Pinpoint the cell where the given text exists, returning its (X, Y) midpoint coordinate. 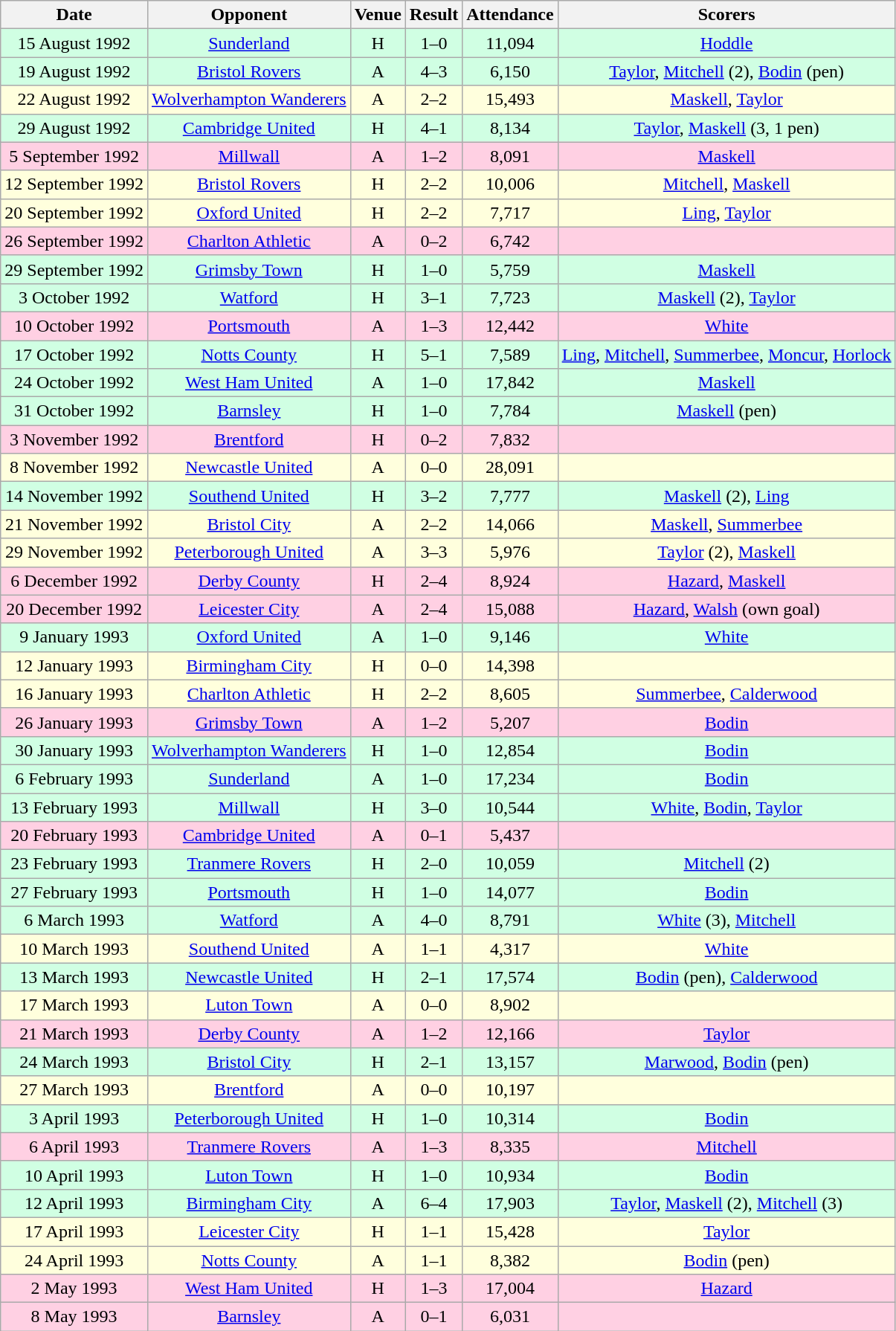
16 January 1993 (74, 694)
Hazard, Maskell (726, 581)
3 November 1992 (74, 439)
5 September 1992 (74, 156)
12 September 1992 (74, 184)
7,777 (510, 496)
31 October 1992 (74, 411)
6,742 (510, 241)
7,589 (510, 355)
3–2 (434, 496)
17,574 (510, 977)
12 April 1993 (74, 1203)
8,791 (510, 921)
White (3), Mitchell (726, 921)
11,094 (510, 43)
17 March 1993 (74, 1005)
17,842 (510, 383)
29 August 1992 (74, 128)
29 September 1992 (74, 269)
6 March 1993 (74, 921)
White, Bodin, Taylor (726, 807)
4–0 (434, 921)
6 April 1993 (74, 1147)
13,157 (510, 1062)
6,031 (510, 1317)
10,006 (510, 184)
3 April 1993 (74, 1118)
7,717 (510, 213)
8,134 (510, 128)
12,166 (510, 1034)
13 March 1993 (74, 977)
Mitchell, Maskell (726, 184)
9 January 1993 (74, 637)
17,903 (510, 1203)
9,146 (510, 637)
10,059 (510, 864)
13 February 1993 (74, 807)
Taylor (2), Maskell (726, 552)
27 March 1993 (74, 1090)
24 October 1992 (74, 383)
Taylor, Maskell (3, 1 pen) (726, 128)
3–3 (434, 552)
7,832 (510, 439)
20 February 1993 (74, 836)
4–3 (434, 71)
24 April 1993 (74, 1260)
8,902 (510, 1005)
10 October 1992 (74, 326)
5–1 (434, 355)
Maskell, Taylor (726, 100)
Mitchell (726, 1147)
28,091 (510, 468)
23 February 1993 (74, 864)
12,854 (510, 750)
Scorers (726, 15)
27 February 1993 (74, 892)
Mitchell (2) (726, 864)
20 December 1992 (74, 609)
2–0 (434, 864)
Summerbee, Calderwood (726, 694)
22 August 1992 (74, 100)
Bodin (pen) (726, 1260)
8,605 (510, 694)
3–0 (434, 807)
10,314 (510, 1118)
8 May 1993 (74, 1317)
14,066 (510, 524)
10,934 (510, 1175)
17 April 1993 (74, 1231)
10 March 1993 (74, 949)
6 December 1992 (74, 581)
Bodin (pen), Calderwood (726, 977)
7,784 (510, 411)
7,723 (510, 297)
Ling, Mitchell, Summerbee, Moncur, Horlock (726, 355)
19 August 1992 (74, 71)
24 March 1993 (74, 1062)
26 September 1992 (74, 241)
Ling, Taylor (726, 213)
Hoddle (726, 43)
Maskell (pen) (726, 411)
21 March 1993 (74, 1034)
Result (434, 15)
15 August 1992 (74, 43)
3 October 1992 (74, 297)
10,544 (510, 807)
8,091 (510, 156)
6 February 1993 (74, 779)
15,493 (510, 100)
Hazard, Walsh (own goal) (726, 609)
17,234 (510, 779)
3–1 (434, 297)
Hazard (726, 1289)
14,398 (510, 665)
Marwood, Bodin (pen) (726, 1062)
4–1 (434, 128)
21 November 1992 (74, 524)
5,759 (510, 269)
12,442 (510, 326)
10 April 1993 (74, 1175)
8,335 (510, 1147)
Taylor, Mitchell (2), Bodin (pen) (726, 71)
Taylor, Maskell (2), Mitchell (3) (726, 1203)
14 November 1992 (74, 496)
5,976 (510, 552)
10,197 (510, 1090)
20 September 1992 (74, 213)
17,004 (510, 1289)
14,077 (510, 892)
Date (74, 15)
15,428 (510, 1231)
17 October 1992 (74, 355)
2 May 1993 (74, 1289)
5,207 (510, 722)
6,150 (510, 71)
8 November 1992 (74, 468)
4,317 (510, 949)
30 January 1993 (74, 750)
Opponent (248, 15)
Maskell (2), Taylor (726, 297)
8,924 (510, 581)
15,088 (510, 609)
6–4 (434, 1203)
8,382 (510, 1260)
Venue (378, 15)
5,437 (510, 836)
Maskell, Summerbee (726, 524)
Attendance (510, 15)
29 November 1992 (74, 552)
26 January 1993 (74, 722)
12 January 1993 (74, 665)
Maskell (2), Ling (726, 496)
